Pinpoint the cell where the given text exists, returning its [x, y] midpoint coordinate. 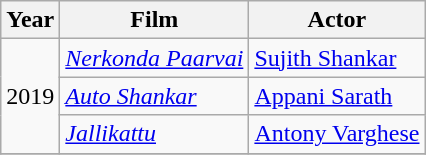
Film [154, 20]
2019 [30, 96]
Actor [337, 20]
Jallikattu [154, 134]
Sujith Shankar [337, 58]
Auto Shankar [154, 96]
Appani Sarath [337, 96]
Year [30, 20]
Antony Varghese [337, 134]
Nerkonda Paarvai [154, 58]
